Scan for the cell matching the given text and deliver its [x, y] coordinate at center. 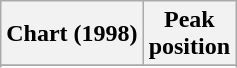
Peakposition [189, 34]
Chart (1998) [72, 34]
